Return [x, y] of the center of cell containing provided text 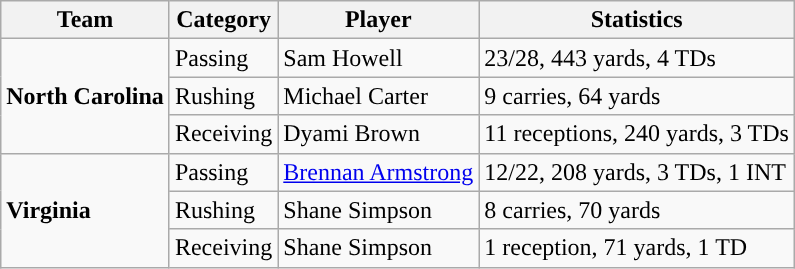
12/22, 208 yards, 3 TDs, 1 INT [637, 172]
Sam Howell [378, 58]
Category [223, 20]
Michael Carter [378, 96]
Virginia [86, 210]
Statistics [637, 20]
11 receptions, 240 yards, 3 TDs [637, 134]
North Carolina [86, 96]
Player [378, 20]
1 reception, 71 yards, 1 TD [637, 248]
Team [86, 20]
23/28, 443 yards, 4 TDs [637, 58]
8 carries, 70 yards [637, 210]
Brennan Armstrong [378, 172]
Dyami Brown [378, 134]
9 carries, 64 yards [637, 96]
